Provide the [x, y] coordinate of the cell's center where the given text is located.  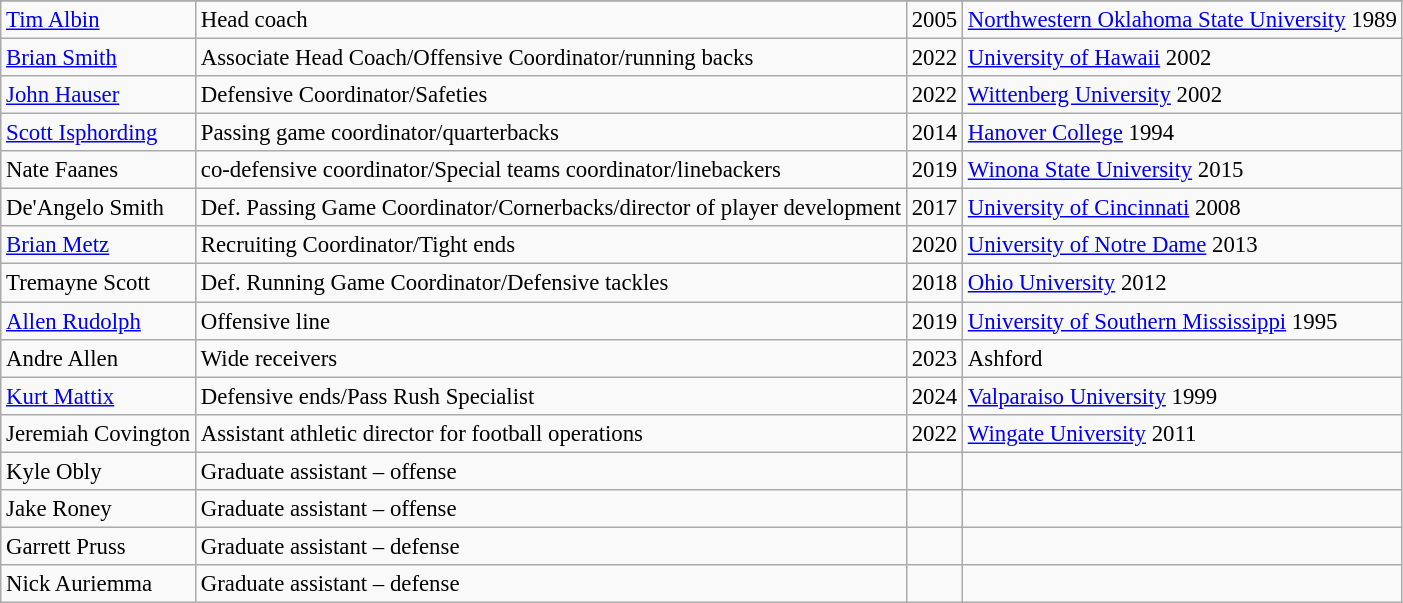
2023 [934, 358]
Ohio University 2012 [1183, 283]
Tremayne Scott [98, 283]
Nate Faanes [98, 170]
2005 [934, 20]
Wittenberg University 2002 [1183, 95]
De'Angelo Smith [98, 208]
Defensive ends/Pass Rush Specialist [550, 396]
Northwestern Oklahoma State University 1989 [1183, 20]
Valparaiso University 1999 [1183, 396]
University of Notre Dame 2013 [1183, 245]
Nick Auriemma [98, 584]
John Hauser [98, 95]
University of Southern Mississippi 1995 [1183, 321]
Ashford [1183, 358]
Hanover College 1994 [1183, 133]
Jake Roney [98, 509]
2018 [934, 283]
Kurt Mattix [98, 396]
Recruiting Coordinator/Tight ends [550, 245]
Def. Running Game Coordinator/Defensive tackles [550, 283]
Brian Metz [98, 245]
Associate Head Coach/Offensive Coordinator/running backs [550, 58]
University of Hawaii 2002 [1183, 58]
2017 [934, 208]
Defensive Coordinator/Safeties [550, 95]
co-defensive coordinator/Special teams coordinator/linebackers [550, 170]
Jeremiah Covington [98, 433]
Tim Albin [98, 20]
Def. Passing Game Coordinator/Cornerbacks/director of player development [550, 208]
Offensive line [550, 321]
Assistant athletic director for football operations [550, 433]
University of Cincinnati 2008 [1183, 208]
Wide receivers [550, 358]
Brian Smith [98, 58]
Head coach [550, 20]
Winona State University 2015 [1183, 170]
2020 [934, 245]
2014 [934, 133]
Allen Rudolph [98, 321]
Scott Isphording [98, 133]
Garrett Pruss [98, 546]
Andre Allen [98, 358]
Wingate University 2011 [1183, 433]
Kyle Obly [98, 471]
Passing game coordinator/quarterbacks [550, 133]
2024 [934, 396]
